Provide the [x, y] coordinate of the cell's center where the given text is located.  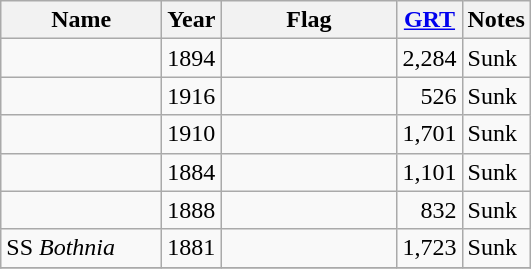
1881 [192, 248]
526 [430, 96]
1888 [192, 210]
Name [82, 20]
1894 [192, 58]
Notes [496, 20]
832 [430, 210]
1884 [192, 172]
1916 [192, 96]
Flag [309, 20]
1,701 [430, 134]
SS Bothnia [82, 248]
1,101 [430, 172]
1,723 [430, 248]
1910 [192, 134]
Year [192, 20]
GRT [430, 20]
2,284 [430, 58]
